Search for the cell housing the specified text and yield its [x, y] center coordinate. 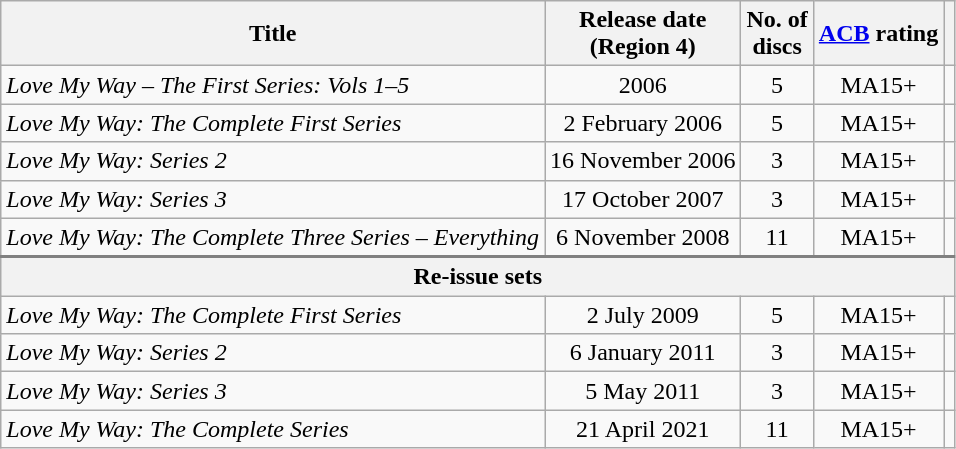
Love My Way – The First Series: Vols 1–5 [273, 85]
21 April 2021 [643, 429]
ACB rating [878, 34]
Re-issue sets [478, 276]
Love My Way: The Complete Series [273, 429]
5 May 2011 [643, 391]
2 February 2006 [643, 123]
2006 [643, 85]
2 July 2009 [643, 315]
Love My Way: The Complete Three Series – Everything [273, 238]
6 November 2008 [643, 238]
6 January 2011 [643, 353]
16 November 2006 [643, 161]
No. ofdiscs [777, 34]
Release date(Region 4) [643, 34]
17 October 2007 [643, 199]
Title [273, 34]
